Determine the [X, Y] coordinate at the center of the cell enclosing the given text.  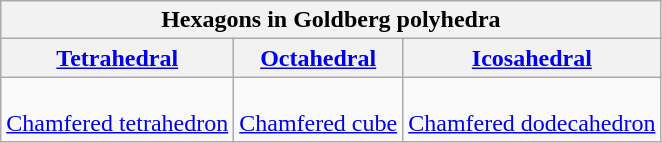
Tetrahedral [118, 58]
Hexagons in Goldberg polyhedra [331, 20]
Chamfered dodecahedron [532, 110]
Chamfered cube [318, 110]
Icosahedral [532, 58]
Octahedral [318, 58]
Chamfered tetrahedron [118, 110]
